Identify which cell holds the provided text, then report its [x, y] central coordinate. 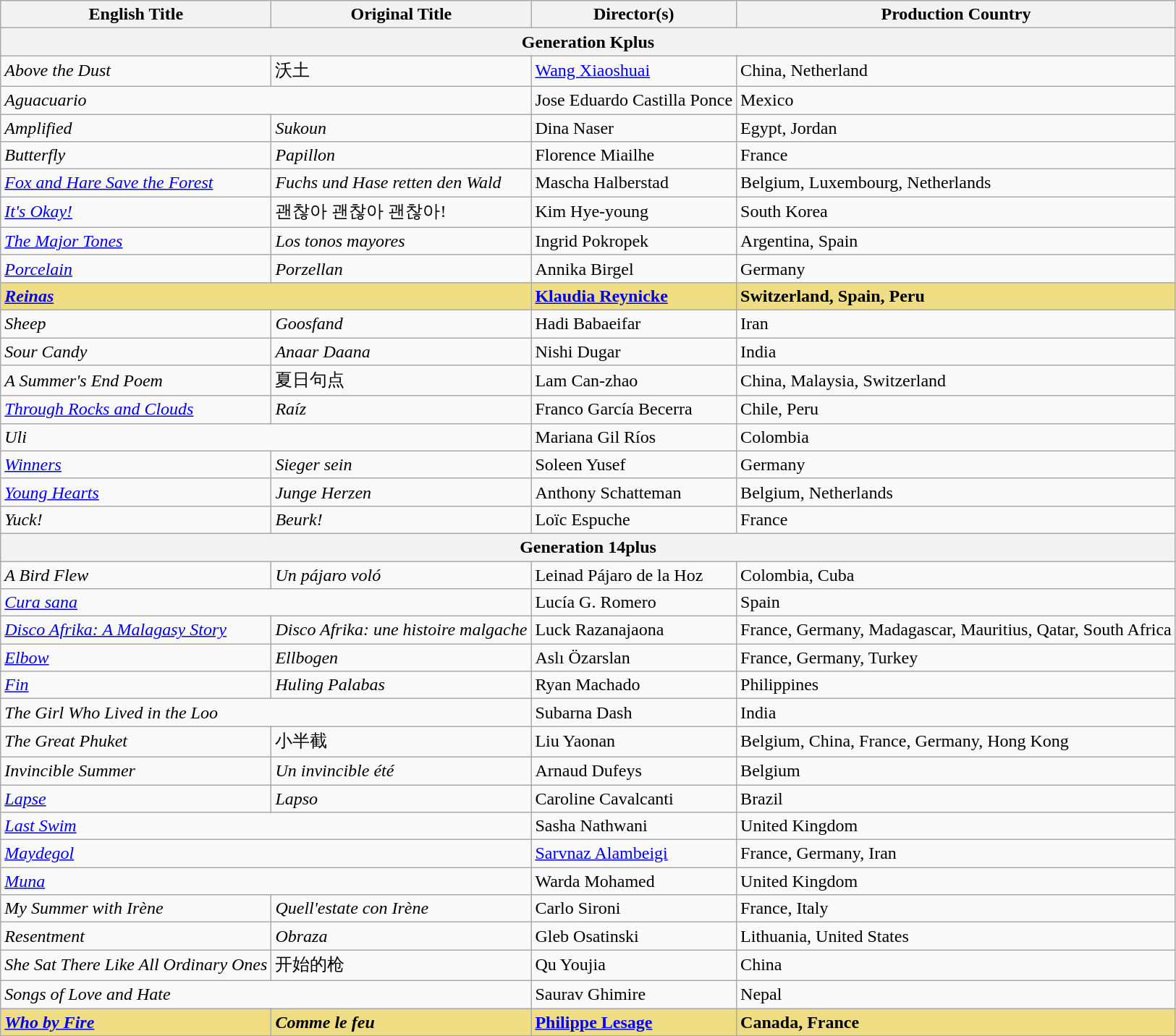
China, Malaysia, Switzerland [957, 381]
France, Italy [957, 909]
开始的枪 [401, 965]
Lam Can-zhao [634, 381]
Hadi Babaeifar [634, 323]
Lapse [136, 798]
Songs of Love and Hate [266, 994]
Colombia [957, 437]
Reinas [266, 296]
Gleb Osatinski [634, 936]
Lapso [401, 798]
Loïc Espuche [634, 519]
Belgium, China, France, Germany, Hong Kong [957, 742]
Winners [136, 464]
Klaudia Reynicke [634, 296]
沃土 [401, 71]
Soleen Yusef [634, 464]
Ingrid Pokropek [634, 241]
Florence Miailhe [634, 156]
小半截 [401, 742]
Goosfand [401, 323]
Papillon [401, 156]
Sour Candy [136, 351]
Huling Palabas [401, 685]
The Great Phuket [136, 742]
Canada, France [957, 1022]
Mexico [957, 100]
Generation Kplus [588, 42]
Un invincible été [401, 770]
Maydegol [266, 854]
Switzerland, Spain, Peru [957, 296]
Junge Herzen [401, 492]
Philippines [957, 685]
China [957, 965]
Luck Razanajaona [634, 630]
Franco García Becerra [634, 409]
Brazil [957, 798]
Los tonos mayores [401, 241]
Resentment [136, 936]
Anaar Daana [401, 351]
Mariana Gil Ríos [634, 437]
Wang Xiaoshuai [634, 71]
Qu Youjia [634, 965]
France, Germany, Madagascar, Mauritius, Qatar, South Africa [957, 630]
Production Country [957, 14]
Uli [266, 437]
Belgium, Netherlands [957, 492]
Un pájaro voló [401, 575]
Yuck! [136, 519]
The Major Tones [136, 241]
France, Germany, Iran [957, 854]
She Sat There Like All Ordinary Ones [136, 965]
Belgium [957, 770]
Beurk! [401, 519]
Lucía G. Romero [634, 603]
Philippe Lesage [634, 1022]
Porcelain [136, 268]
Raíz [401, 409]
France, Germany, Turkey [957, 658]
English Title [136, 14]
Nepal [957, 994]
China, Netherland [957, 71]
A Bird Flew [136, 575]
Through Rocks and Clouds [136, 409]
Fin [136, 685]
Last Swim [266, 826]
Aslı Özarslan [634, 658]
Young Hearts [136, 492]
Sarvnaz Alambeigi [634, 854]
It's Okay! [136, 213]
Carlo Sironi [634, 909]
Dina Naser [634, 128]
Nishi Dugar [634, 351]
Generation 14plus [588, 547]
Sukoun [401, 128]
Belgium, Luxembourg, Netherlands [957, 183]
Comme le feu [401, 1022]
Sheep [136, 323]
Ellbogen [401, 658]
Iran [957, 323]
Lithuania, United States [957, 936]
Kim Hye-young [634, 213]
Leinad Pájaro de la Hoz [634, 575]
Colombia, Cuba [957, 575]
괜찮아 괜찮아 괜찮아! [401, 213]
South Korea [957, 213]
Caroline Cavalcanti [634, 798]
Disco Afrika: une histoire malgache [401, 630]
Sieger sein [401, 464]
Amplified [136, 128]
Jose Eduardo Castilla Ponce [634, 100]
Butterfly [136, 156]
Above the Dust [136, 71]
Argentina, Spain [957, 241]
Porzellan [401, 268]
Arnaud Dufeys [634, 770]
Subarna Dash [634, 713]
Anthony Schatteman [634, 492]
Chile, Peru [957, 409]
Annika Birgel [634, 268]
Spain [957, 603]
Elbow [136, 658]
Mascha Halberstad [634, 183]
夏日句点 [401, 381]
The Girl Who Lived in the Loo [266, 713]
Liu Yaonan [634, 742]
Egypt, Jordan [957, 128]
Invincible Summer [136, 770]
Quell'estate con Irène [401, 909]
My Summer with Irène [136, 909]
Aguacuario [266, 100]
Warda Mohamed [634, 881]
Obraza [401, 936]
Sasha Nathwani [634, 826]
Cura sana [266, 603]
Fuchs und Hase retten den Wald [401, 183]
Ryan Machado [634, 685]
Saurav Ghimire [634, 994]
Original Title [401, 14]
Who by Fire [136, 1022]
Muna [266, 881]
Director(s) [634, 14]
Fox and Hare Save the Forest [136, 183]
Disco Afrika: A Malagasy Story [136, 630]
A Summer's End Poem [136, 381]
